Pinpoint the cell where the given text exists, returning its [X, Y] midpoint coordinate. 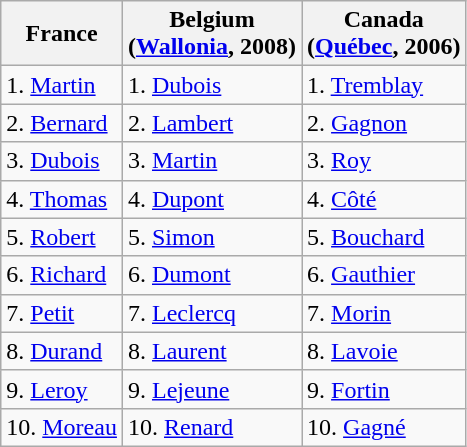
1. Martin [62, 85]
6. Richard [62, 275]
1. Dubois [212, 85]
3. Martin [212, 161]
Canada(Québec, 2006) [384, 34]
4. Côté [384, 199]
7. Leclercq [212, 313]
2. Bernard [62, 123]
7. Petit [62, 313]
4. Thomas [62, 199]
6. Dumont [212, 275]
10. Renard [212, 427]
3. Dubois [62, 161]
4. Dupont [212, 199]
9. Fortin [384, 389]
1. Tremblay [384, 85]
5. Simon [212, 237]
5. Robert [62, 237]
8. Durand [62, 351]
3. Roy [384, 161]
7. Morin [384, 313]
6. Gauthier [384, 275]
Belgium(Wallonia, 2008) [212, 34]
9. Leroy [62, 389]
9. Lejeune [212, 389]
10. Gagné [384, 427]
8. Lavoie [384, 351]
8. Laurent [212, 351]
2. Lambert [212, 123]
2. Gagnon [384, 123]
France [62, 34]
10. Moreau [62, 427]
5. Bouchard [384, 237]
